Return (X, Y) of the center of cell containing provided text 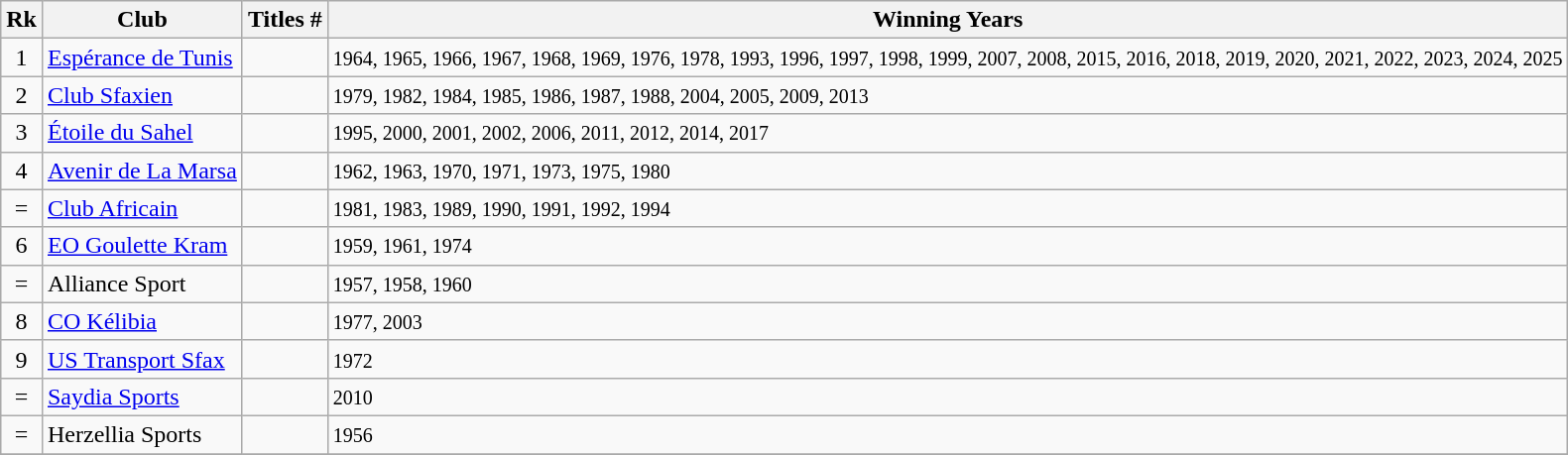
1962, 1963, 1970, 1971, 1973, 1975, 1980 (948, 171)
Club Sfaxien (142, 95)
1 (22, 57)
Club Africain (142, 208)
CO Kélibia (142, 321)
1964, 1965, 1966, 1967, 1968, 1969, 1976, 1978, 1993, 1996, 1997, 1998, 1999, 2007, 2008, 2015, 2016, 2018, 2019, 2020, 2021, 2022, 2023, 2024, 2025 (948, 57)
8 (22, 321)
2010 (948, 397)
9 (22, 359)
EO Goulette Kram (142, 246)
1979, 1982, 1984, 1985, 1986, 1987, 1988, 2004, 2005, 2009, 2013 (948, 95)
1995, 2000, 2001, 2002, 2006, 2011, 2012, 2014, 2017 (948, 133)
1972 (948, 359)
Espérance de Tunis (142, 57)
1959, 1961, 1974 (948, 246)
1981, 1983, 1989, 1990, 1991, 1992, 1994 (948, 208)
Herzellia Sports (142, 434)
4 (22, 171)
Saydia Sports (142, 397)
Étoile du Sahel (142, 133)
2 (22, 95)
Rk (22, 20)
Alliance Sport (142, 284)
1957, 1958, 1960 (948, 284)
6 (22, 246)
US Transport Sfax (142, 359)
1977, 2003 (948, 321)
Club (142, 20)
Avenir de La Marsa (142, 171)
Winning Years (948, 20)
1956 (948, 434)
Titles # (285, 20)
3 (22, 133)
